Extract the [X, Y] coordinate from the center of the cell holding the provided text.  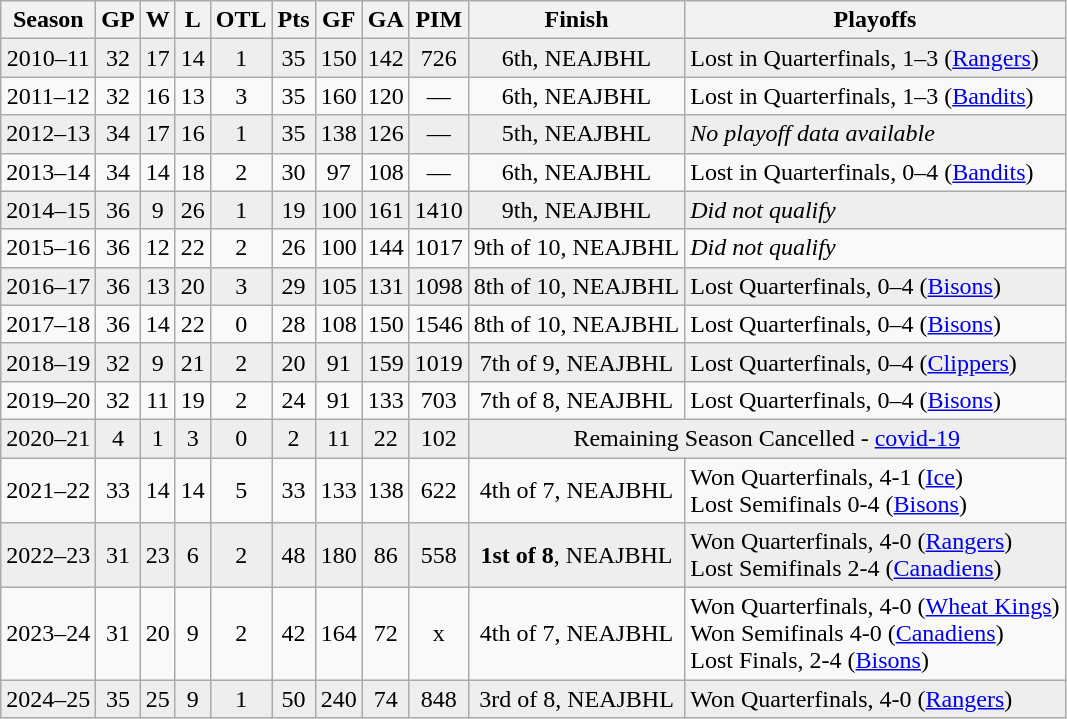
7th of 8, NEAJBHL [576, 400]
9th of 10, NEAJBHL [576, 248]
159 [386, 362]
Won Quarterfinals, 4-0 (Rangers) [875, 699]
180 [338, 556]
2010–11 [48, 58]
142 [386, 58]
48 [294, 556]
5th, NEAJBHL [576, 134]
131 [386, 286]
25 [158, 699]
240 [338, 699]
9th, NEAJBHL [576, 210]
126 [386, 134]
1546 [438, 324]
23 [158, 556]
12 [158, 248]
2012–13 [48, 134]
2014–15 [48, 210]
164 [338, 634]
2011–12 [48, 96]
4 [118, 438]
2019–20 [48, 400]
GP [118, 20]
2022–23 [48, 556]
Lost in Quarterfinals, 1–3 (Bandits) [875, 96]
2021–22 [48, 490]
W [158, 20]
Playoffs [875, 20]
1410 [438, 210]
120 [386, 96]
Remaining Season Cancelled - covid-19 [766, 438]
74 [386, 699]
GF [338, 20]
Pts [294, 20]
18 [192, 172]
1017 [438, 248]
21 [192, 362]
Season [48, 20]
OTL [241, 20]
2024–25 [48, 699]
1098 [438, 286]
848 [438, 699]
703 [438, 400]
Won Quarterfinals, 4-0 (Wheat Kings)Won Semifinals 4-0 (Canadiens)Lost Finals, 2-4 (Bisons) [875, 634]
2018–19 [48, 362]
L [192, 20]
6 [192, 556]
3rd of 8, NEAJBHL [576, 699]
PIM [438, 20]
2016–17 [48, 286]
2017–18 [48, 324]
24 [294, 400]
2023–24 [48, 634]
105 [338, 286]
102 [438, 438]
x [438, 634]
Lost Quarterfinals, 0–4 (Clippers) [875, 362]
Lost in Quarterfinals, 1–3 (Rangers) [875, 58]
1019 [438, 362]
2015–16 [48, 248]
29 [294, 286]
30 [294, 172]
No playoff data available [875, 134]
160 [338, 96]
42 [294, 634]
Won Quarterfinals, 4-0 (Rangers)Lost Semifinals 2-4 (Canadiens) [875, 556]
86 [386, 556]
Won Quarterfinals, 4-1 (Ice)Lost Semifinals 0-4 (Bisons) [875, 490]
558 [438, 556]
2020–21 [48, 438]
622 [438, 490]
72 [386, 634]
GA [386, 20]
1st of 8, NEAJBHL [576, 556]
5 [241, 490]
28 [294, 324]
Lost in Quarterfinals, 0–4 (Bandits) [875, 172]
50 [294, 699]
726 [438, 58]
2013–14 [48, 172]
Finish [576, 20]
161 [386, 210]
7th of 9, NEAJBHL [576, 362]
97 [338, 172]
144 [386, 248]
